Locate the cell with the specified text and output its (X, Y) center coordinate. 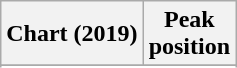
Peakposition (189, 34)
Chart (2019) (72, 34)
